Pinpoint the cell where the given text exists, returning its [X, Y] midpoint coordinate. 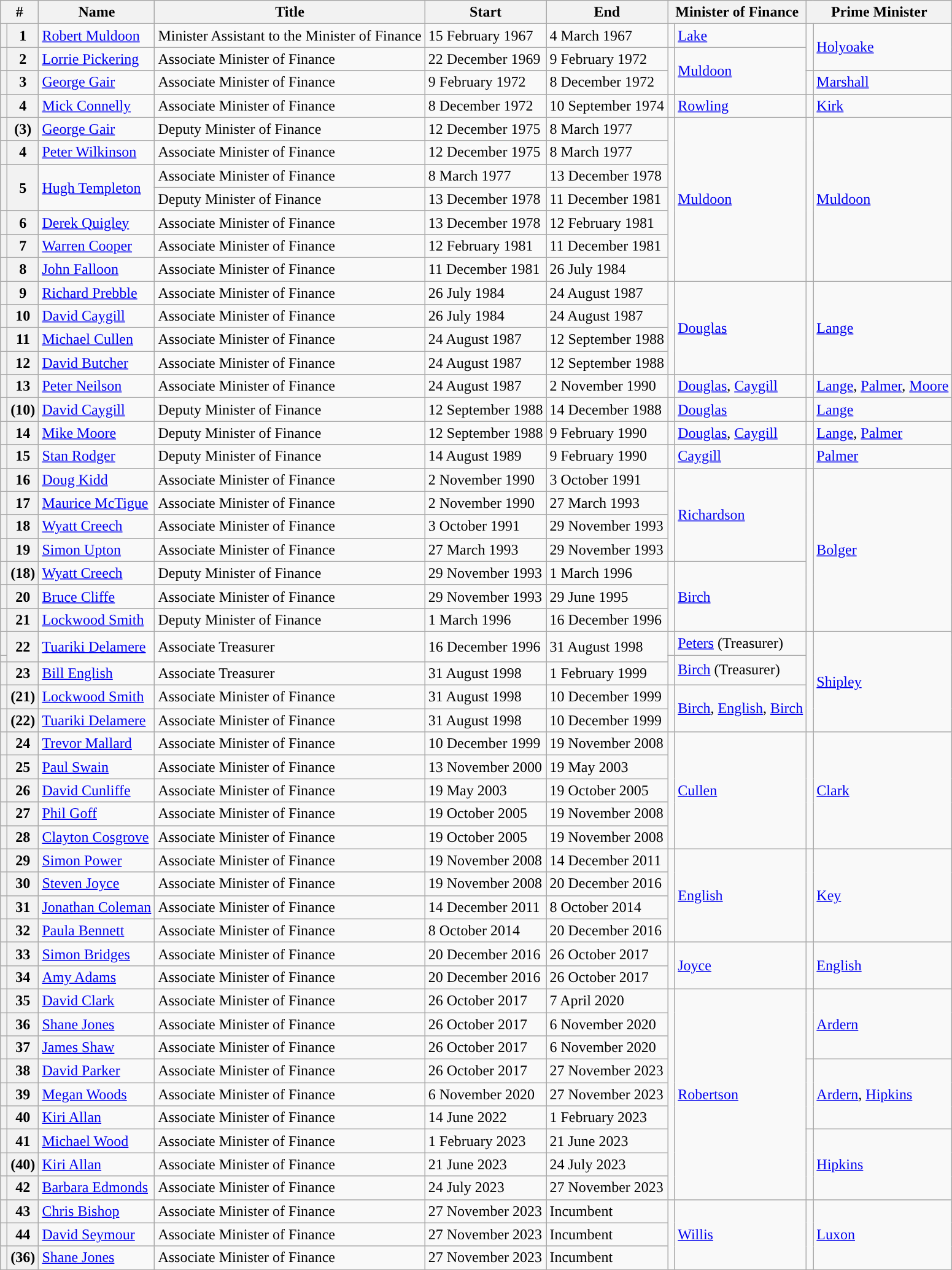
(10) [23, 410]
10 [23, 316]
Cullen [740, 790]
Simon Bridges [97, 954]
25 [23, 767]
7 April 2020 [607, 1000]
Clayton Cosgrove [97, 837]
Birch [740, 596]
1 [23, 36]
22 [23, 646]
David Clark [97, 1000]
15 February 1967 [486, 36]
3 [23, 82]
Holyoake [883, 47]
Richard Prebble [97, 293]
40 [23, 1118]
Stan Rodger [97, 456]
Derek Quigley [97, 222]
43 [23, 1211]
Marshall [883, 82]
(22) [23, 720]
Willis [740, 1234]
Birch (Treasurer) [740, 669]
32 [23, 930]
14 June 2022 [486, 1118]
Joyce [740, 965]
Chris Bishop [97, 1211]
Warren Cooper [97, 246]
14 December 1988 [607, 410]
23 [23, 674]
David Butcher [97, 363]
Title [290, 12]
Rowling [740, 106]
Bruce Cliffe [97, 596]
41 [23, 1141]
12 [23, 363]
39 [23, 1094]
Shipley [883, 682]
Lorrie Pickering [97, 59]
Peter Neilson [97, 386]
22 December 1969 [486, 59]
35 [23, 1000]
37 [23, 1048]
Bill English [97, 674]
Paula Bennett [97, 930]
13 [23, 386]
14 [23, 433]
21 [23, 620]
Lange, Palmer, Moore [883, 386]
Amy Adams [97, 977]
Key [883, 895]
Maurice McTigue [97, 503]
(40) [23, 1164]
14 August 1989 [486, 456]
Palmer [883, 456]
(36) [23, 1258]
Phil Goff [97, 814]
15 [23, 456]
5 [23, 187]
End [607, 12]
Luxon [883, 1234]
Robertson [740, 1094]
10 September 1974 [607, 106]
Bolger [883, 550]
Peters (Treasurer) [740, 643]
20 [23, 596]
29 [23, 860]
16 [23, 480]
26 [23, 790]
38 [23, 1071]
Simon Power [97, 860]
David Parker [97, 1071]
Richardson [740, 515]
Michael Cullen [97, 340]
34 [23, 977]
Ardern [883, 1024]
1 February 1999 [607, 674]
33 [23, 954]
Caygill [740, 456]
31 [23, 907]
Minister Assistant to the Minister of Finance [290, 36]
Barbara Edmonds [97, 1188]
4 March 1967 [607, 36]
David Cunliffe [97, 790]
Prime Minister [879, 12]
Simon Upton [97, 550]
Trevor Mallard [97, 744]
David Seymour [97, 1234]
42 [23, 1188]
30 [23, 884]
James Shaw [97, 1048]
44 [23, 1234]
Clark [883, 790]
Ardern, Hipkins [883, 1094]
(3) [23, 129]
13 November 2000 [486, 767]
Paul Swain [97, 767]
Robert Muldoon [97, 36]
John Falloon [97, 269]
Michael Wood [97, 1141]
Mike Moore [97, 433]
Lange, Palmer [883, 433]
36 [23, 1024]
18 [23, 526]
Start [486, 12]
Hugh Templeton [97, 187]
Peter Wilkinson [97, 152]
17 [23, 503]
Doug Kidd [97, 480]
27 [23, 814]
11 [23, 340]
Name [97, 12]
Mick Connelly [97, 106]
6 [23, 222]
9 [23, 293]
24 [23, 744]
Kirk [883, 106]
Birch, English, Birch [740, 709]
Jonathan Coleman [97, 907]
Megan Woods [97, 1094]
8 [23, 269]
(21) [23, 697]
19 [23, 550]
Lake [740, 36]
7 [23, 246]
29 June 1995 [607, 596]
2 [23, 59]
Minister of Finance [737, 12]
Steven Joyce [97, 884]
Hipkins [883, 1164]
28 [23, 837]
(18) [23, 573]
# [20, 12]
